Determine the [x, y] coordinate at the center of the cell enclosing the given text.  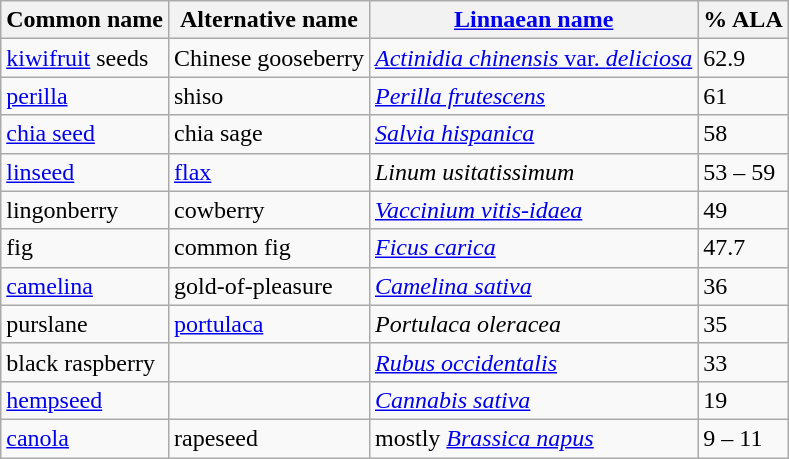
Salvia hispanica [533, 134]
hempseed [85, 400]
53 – 59 [743, 172]
shiso [268, 96]
Linum usitatissimum [533, 172]
camelina [85, 286]
Camelina sativa [533, 286]
35 [743, 324]
canola [85, 438]
perilla [85, 96]
fig [85, 248]
Portulaca oleracea [533, 324]
62.9 [743, 58]
Rubus occidentalis [533, 362]
% ALA [743, 20]
58 [743, 134]
Ficus carica [533, 248]
flax [268, 172]
cowberry [268, 210]
Common name [85, 20]
Actinidia chinensis var. deliciosa [533, 58]
Cannabis sativa [533, 400]
mostly Brassica napus [533, 438]
chia sage [268, 134]
kiwifruit seeds [85, 58]
Alternative name [268, 20]
49 [743, 210]
36 [743, 286]
portulaca [268, 324]
lingonberry [85, 210]
Vaccinium vitis-idaea [533, 210]
gold-of-pleasure [268, 286]
33 [743, 362]
black raspberry [85, 362]
Perilla frutescens [533, 96]
chia seed [85, 134]
Linnaean name [533, 20]
19 [743, 400]
purslane [85, 324]
linseed [85, 172]
rapeseed [268, 438]
9 – 11 [743, 438]
common fig [268, 248]
47.7 [743, 248]
61 [743, 96]
Chinese gooseberry [268, 58]
